Detect which cell encompasses the target text, then output its [X, Y] center coordinate. 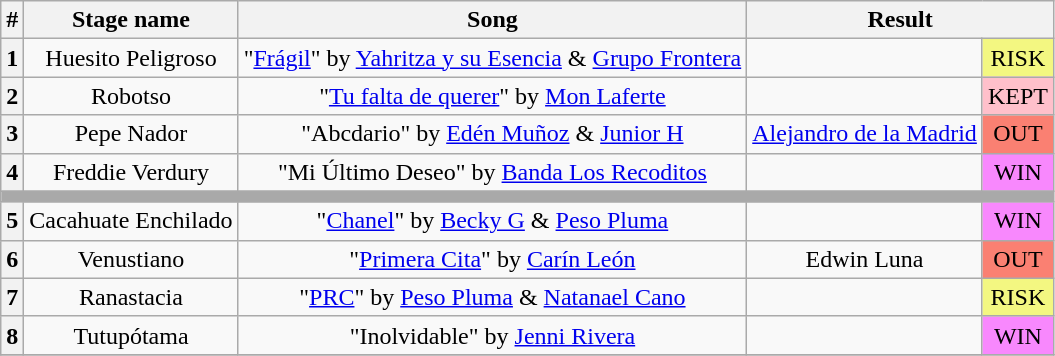
2 [12, 96]
"PRC" by Peso Pluma & Natanael Cano [492, 297]
Edwin Luna [865, 259]
Stage name [131, 20]
Ranastacia [131, 297]
"Abcdario" by Edén Muñoz & Junior H [492, 134]
"Tu falta de querer" by Mon Laferte [492, 96]
"Chanel" by Becky G & Peso Pluma [492, 221]
"Primera Cita" by Carín León [492, 259]
6 [12, 259]
"Frágil" by Yahritza y su Esencia & Grupo Frontera [492, 58]
Huesito Peligroso [131, 58]
"Mi Último Deseo" by Banda Los Recoditos [492, 172]
1 [12, 58]
7 [12, 297]
3 [12, 134]
4 [12, 172]
Alejandro de la Madrid [865, 134]
# [12, 20]
8 [12, 335]
KEPT [1018, 96]
5 [12, 221]
Freddie Verdury [131, 172]
Venustiano [131, 259]
Song [492, 20]
"Inolvidable" by Jenni Rivera [492, 335]
Cacahuate Enchilado [131, 221]
Robotso [131, 96]
Result [900, 20]
Tutupótama [131, 335]
Pepe Nador [131, 134]
